Search for the cell housing the specified text and yield its (x, y) center coordinate. 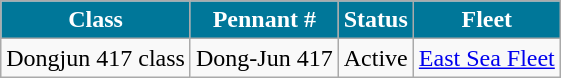
Fleet (486, 20)
Class (96, 20)
Status (376, 20)
East Sea Fleet (486, 58)
Dong-Jun 417 (264, 58)
Pennant # (264, 20)
Dongjun 417 class (96, 58)
Active (376, 58)
